From the cell containing the given text, extract its center point as (X, Y) coordinate. 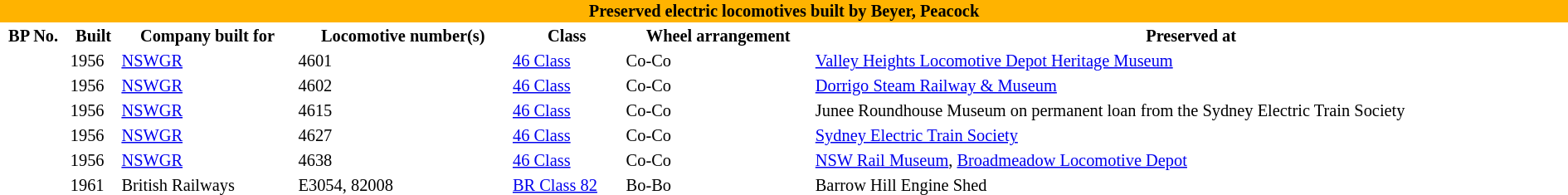
Valley Heights Locomotive Depot Heritage Museum (1191, 61)
4601 (403, 61)
Sydney Electric Train Society (1191, 136)
4602 (403, 86)
Built (93, 37)
Wheel arrangement (718, 37)
4627 (403, 136)
Company built for (207, 37)
BP No. (33, 37)
Dorrigo Steam Railway & Museum (1191, 86)
4615 (403, 111)
Junee Roundhouse Museum on permanent loan from the Sydney Electric Train Society (1191, 111)
Preserved at (1191, 37)
Class (567, 37)
Locomotive number(s) (403, 37)
Preserved electric locomotives built by Beyer, Peacock (784, 12)
NSW Rail Museum, Broadmeadow Locomotive Depot (1191, 161)
4638 (403, 161)
